Pinpoint the cell where the given text exists, returning its [x, y] midpoint coordinate. 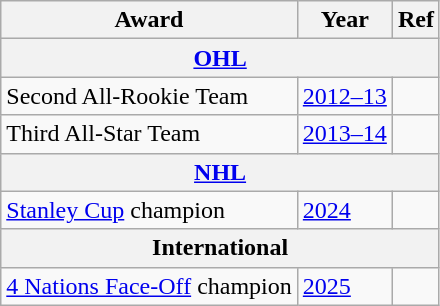
Stanley Cup champion [150, 210]
NHL [220, 172]
Ref [416, 20]
2013–14 [344, 134]
Award [150, 20]
OHL [220, 58]
Year [344, 20]
2024 [344, 210]
International [220, 248]
Third All-Star Team [150, 134]
2012–13 [344, 96]
4 Nations Face-Off champion [150, 286]
2025 [344, 286]
Second All-Rookie Team [150, 96]
